Find where the given text appears and provide that cell's center as (X, Y) coordinate. 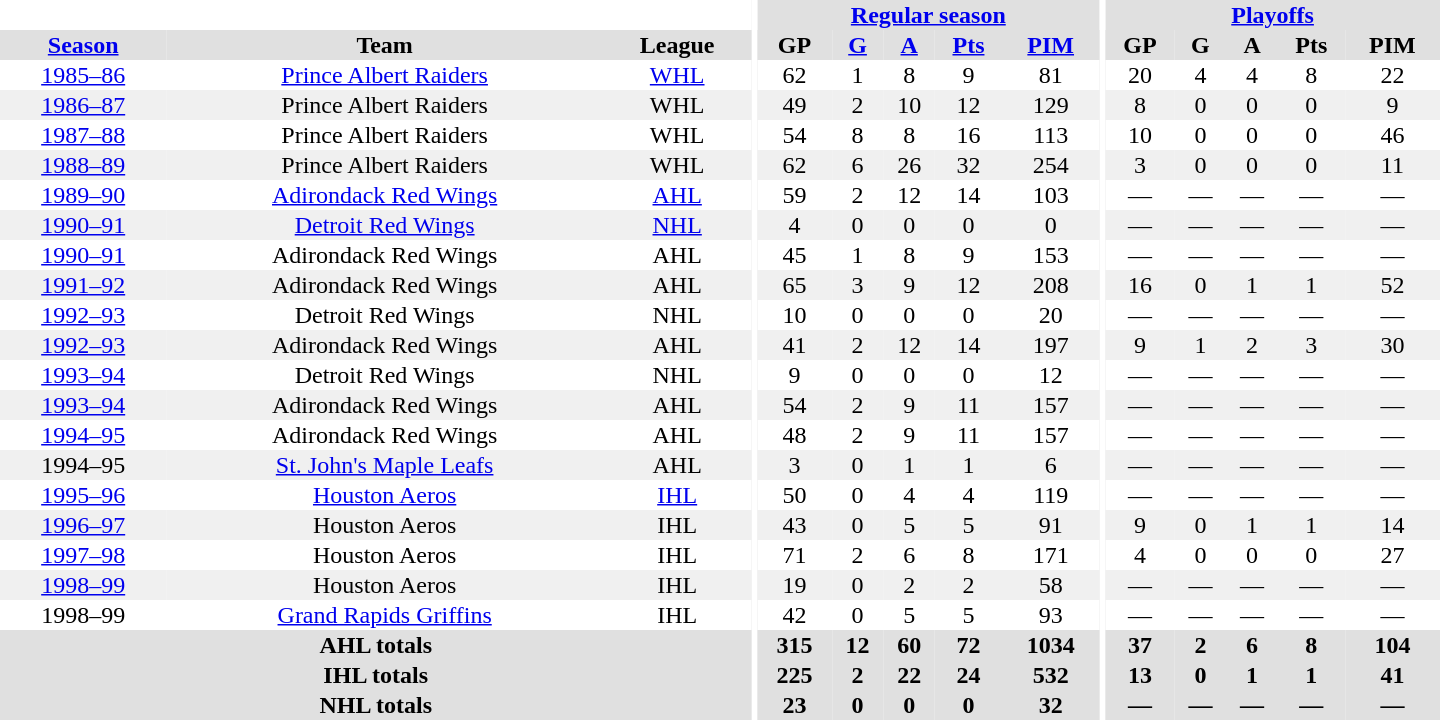
42 (794, 615)
1997–98 (83, 555)
League (678, 45)
Regular season (928, 15)
45 (794, 255)
19 (794, 585)
1034 (1051, 645)
1985–86 (83, 75)
50 (794, 495)
NHL totals (376, 705)
1996–97 (83, 525)
104 (1392, 645)
1989–90 (83, 195)
532 (1051, 675)
119 (1051, 495)
23 (794, 705)
St. John's Maple Leafs (384, 465)
37 (1140, 645)
49 (794, 105)
30 (1392, 345)
1986–87 (83, 105)
129 (1051, 105)
Grand Rapids Griffins (384, 615)
24 (968, 675)
43 (794, 525)
65 (794, 285)
197 (1051, 345)
93 (1051, 615)
72 (968, 645)
91 (1051, 525)
Team (384, 45)
1988–89 (83, 165)
60 (909, 645)
48 (794, 435)
27 (1392, 555)
1995–96 (83, 495)
1987–88 (83, 135)
1991–92 (83, 285)
315 (794, 645)
81 (1051, 75)
Season (83, 45)
46 (1392, 135)
113 (1051, 135)
208 (1051, 285)
Playoffs (1272, 15)
52 (1392, 285)
153 (1051, 255)
IHL totals (376, 675)
103 (1051, 195)
225 (794, 675)
171 (1051, 555)
AHL totals (376, 645)
254 (1051, 165)
58 (1051, 585)
26 (909, 165)
13 (1140, 675)
71 (794, 555)
59 (794, 195)
